Pinpoint the cell where the given text exists, returning its [X, Y] midpoint coordinate. 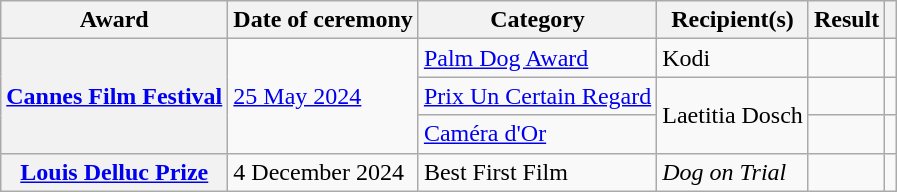
Award [114, 20]
25 May 2024 [324, 96]
4 December 2024 [324, 172]
Cannes Film Festival [114, 96]
Caméra d'Or [537, 134]
Kodi [733, 58]
Palm Dog Award [537, 58]
Dog on Trial [733, 172]
Date of ceremony [324, 20]
Prix Un Certain Regard [537, 96]
Category [537, 20]
Recipient(s) [733, 20]
Result [846, 20]
Laetitia Dosch [733, 115]
Louis Delluc Prize [114, 172]
Best First Film [537, 172]
